Find where the given text appears and provide that cell's center as (X, Y) coordinate. 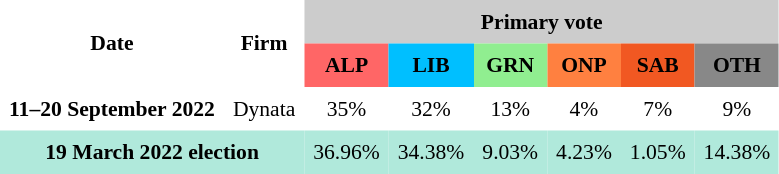
ONP (584, 65)
7% (658, 109)
Dynata (264, 109)
32% (432, 109)
36.96% (346, 152)
1.05% (658, 152)
LIB (432, 65)
11–20 September 2022 (112, 109)
35% (346, 109)
ALP (346, 65)
Primary vote (542, 22)
4.23% (584, 152)
19 March 2022 election (152, 152)
Date (112, 44)
34.38% (432, 152)
9.03% (510, 152)
Firm (264, 44)
13% (510, 109)
4% (584, 109)
SAB (658, 65)
GRN (510, 65)
